Find where the given text appears and provide that cell's center as (x, y) coordinate. 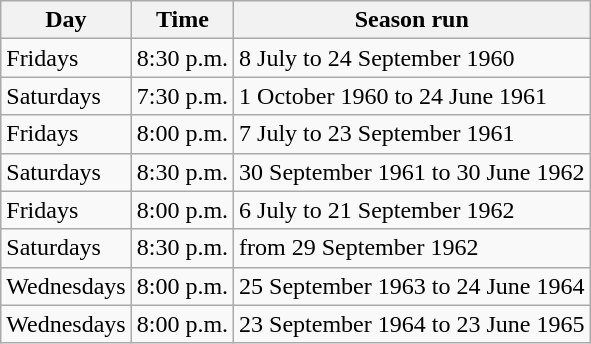
30 September 1961 to 30 June 1962 (412, 172)
25 September 1963 to 24 June 1964 (412, 286)
7 July to 23 September 1961 (412, 134)
Day (66, 20)
Season run (412, 20)
6 July to 21 September 1962 (412, 210)
23 September 1964 to 23 June 1965 (412, 324)
Time (182, 20)
1 October 1960 to 24 June 1961 (412, 96)
7:30 p.m. (182, 96)
from 29 September 1962 (412, 248)
8 July to 24 September 1960 (412, 58)
